Detect which cell encompasses the target text, then output its (x, y) center coordinate. 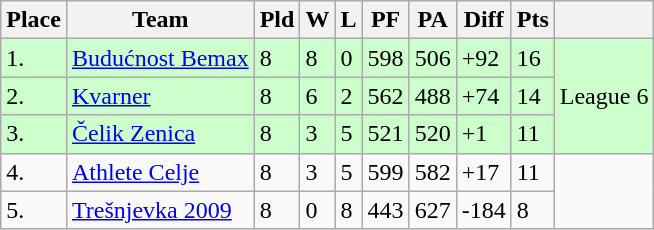
2. (34, 96)
Budućnost Bemax (160, 58)
1. (34, 58)
Pld (277, 20)
Čelik Zenica (160, 134)
Team (160, 20)
16 (532, 58)
+17 (484, 172)
L (348, 20)
-184 (484, 210)
Place (34, 20)
Kvarner (160, 96)
W (318, 20)
506 (432, 58)
14 (532, 96)
521 (386, 134)
Trešnjevka 2009 (160, 210)
627 (432, 210)
582 (432, 172)
PA (432, 20)
Diff (484, 20)
520 (432, 134)
+92 (484, 58)
Pts (532, 20)
599 (386, 172)
3. (34, 134)
6 (318, 96)
Athlete Celje (160, 172)
PF (386, 20)
5. (34, 210)
+1 (484, 134)
443 (386, 210)
598 (386, 58)
488 (432, 96)
2 (348, 96)
+74 (484, 96)
4. (34, 172)
562 (386, 96)
League 6 (604, 96)
